Determine the [x, y] coordinate at the center of the cell enclosing the given text.  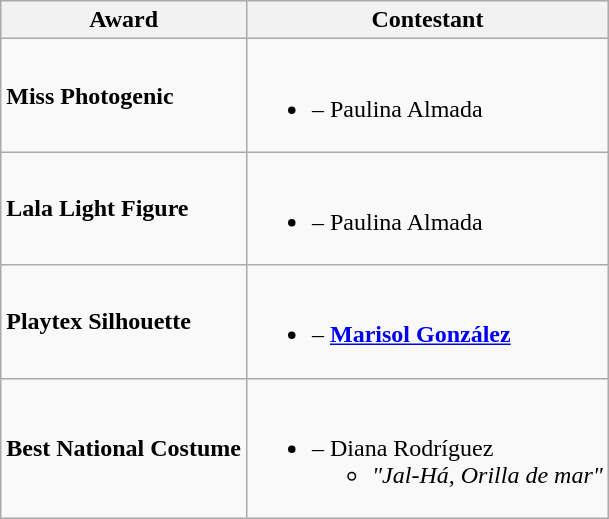
Lala Light Figure [124, 208]
– Diana Rodríguez"Jal-Há, Orilla de mar" [427, 448]
Playtex Silhouette [124, 322]
Best National Costume [124, 448]
Contestant [427, 20]
Miss Photogenic [124, 96]
Award [124, 20]
– Marisol González [427, 322]
